Provide the [x, y] coordinate of the cell's center where the given text is located.  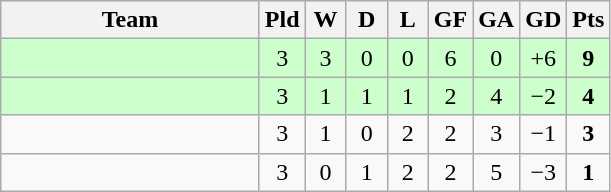
5 [496, 172]
−1 [544, 134]
Pts [588, 20]
+6 [544, 58]
L [408, 20]
W [326, 20]
D [366, 20]
−2 [544, 96]
Pld [282, 20]
GD [544, 20]
9 [588, 58]
−3 [544, 172]
GA [496, 20]
Team [130, 20]
GF [450, 20]
6 [450, 58]
